From the cell containing the given text, extract its center point as [x, y] coordinate. 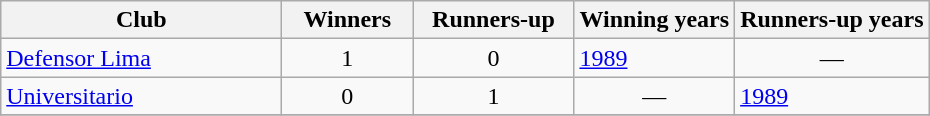
Runners-up years [832, 20]
Winning years [654, 20]
Winners [348, 20]
Defensor Lima [142, 58]
Universitario [142, 96]
Runners-up [494, 20]
Club [142, 20]
